Identify which cell holds the provided text, then report its [x, y] central coordinate. 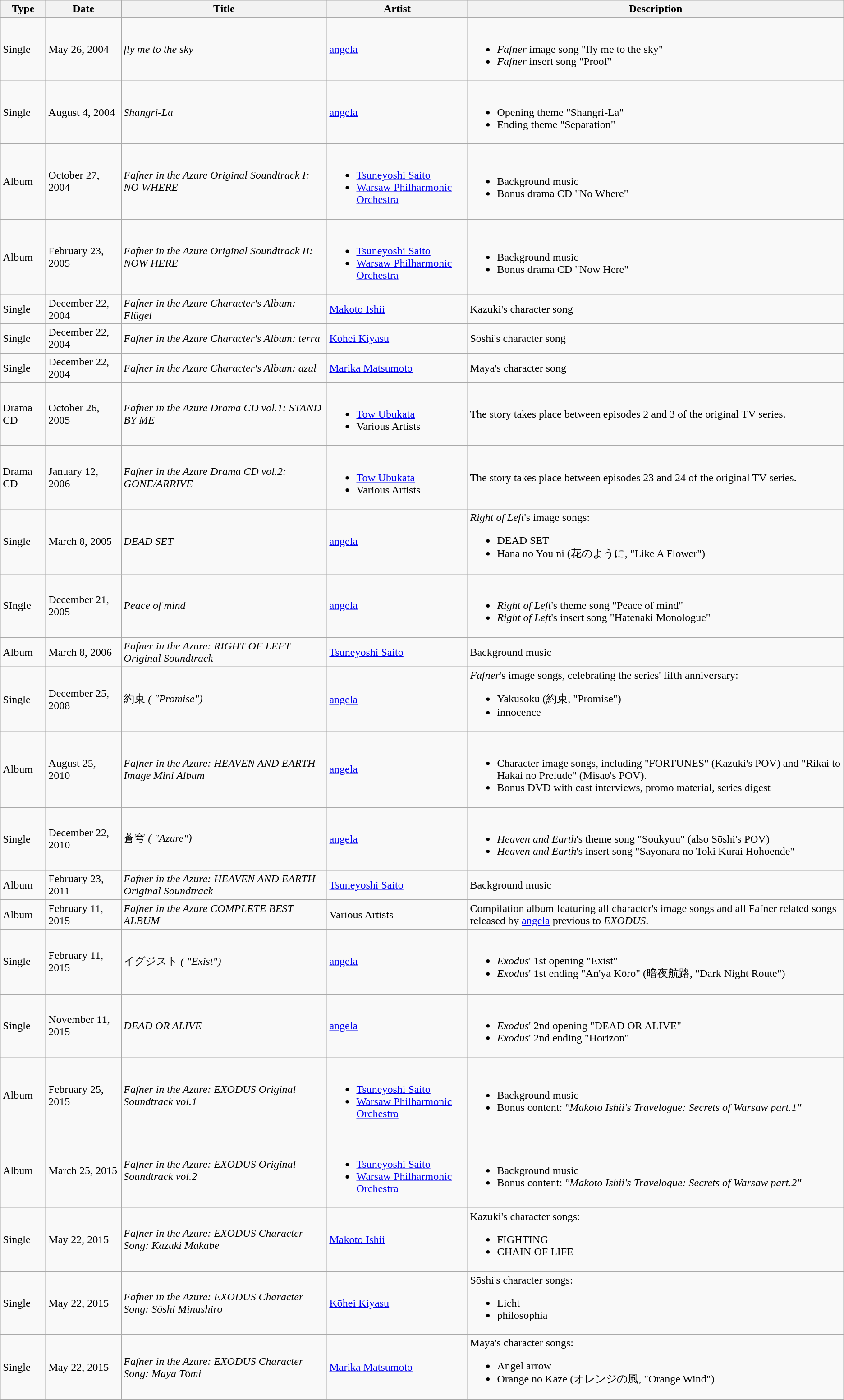
Shangri-La [224, 112]
February 25, 2015 [84, 1095]
Fafner in the Azure Character's Album: terra [224, 338]
Fafner in the Azure: EXODUS Original Soundtrack vol.1 [224, 1095]
November 11, 2015 [84, 1026]
October 26, 2005 [84, 414]
Type [23, 9]
August 25, 2010 [84, 769]
Fafner in the Azure: HEAVEN AND EARTH Original Soundtrack [224, 885]
fly me to the sky [224, 49]
The story takes place between episodes 23 and 24 of the original TV series. [656, 477]
DEAD SET [224, 541]
October 27, 2004 [84, 181]
Kazuki's character songs:FIGHTINGCHAIN OF LIFE [656, 1240]
May 26, 2004 [84, 49]
The story takes place between episodes 2 and 3 of the original TV series. [656, 414]
Background musicBonus drama CD "No Where" [656, 181]
Compilation album featuring all character's image songs and all Fafner related songs released by angela previous to EXODUS. [656, 915]
Fafner in the Azure: EXODUS Character Song: Kazuki Makabe [224, 1240]
Fafner in the Azure Original Soundtrack I: NO WHERE [224, 181]
December 21, 2005 [84, 606]
Fafner in the Azure: EXODUS Character Song: Sōshi Minashiro [224, 1303]
Date [84, 9]
Sōshi's character song [656, 338]
December 22, 2010 [84, 839]
蒼穹 ( "Azure") [224, 839]
December 25, 2008 [84, 699]
Fafner in the Azure: RIGHT OF LEFT Original Soundtrack [224, 652]
Fafner in the Azure: EXODUS Character Song: Maya Tōmi [224, 1368]
イグジスト ( "Exist") [224, 962]
March 8, 2005 [84, 541]
August 4, 2004 [84, 112]
Various Artists [397, 915]
Fafner in the Azure Drama CD vol.2: GONE/ARRIVE [224, 477]
Fafner in the Azure Drama CD vol.1: STAND BY ME [224, 414]
Peace of mind [224, 606]
February 23, 2011 [84, 885]
Background musicBonus content: "Makoto Ishii's Travelogue: Secrets of Warsaw part.2" [656, 1171]
Opening theme "Shangri-La"Ending theme "Separation" [656, 112]
Heaven and Earth's theme song "Soukyuu" (also Sōshi's POV)Heaven and Earth's insert song "Sayonara no Toki Kurai Hohoende" [656, 839]
Title [224, 9]
Artist [397, 9]
Maya's character song [656, 368]
Description [656, 9]
February 23, 2005 [84, 257]
Maya's character songs:Angel arrowOrange no Kaze (オレンジの風, "Orange Wind") [656, 1368]
Exodus' 2nd opening "DEAD OR ALIVE"Exodus' 2nd ending "Horizon" [656, 1026]
約束 ( "Promise") [224, 699]
DEAD OR ALIVE [224, 1026]
Kazuki's character song [656, 309]
March 25, 2015 [84, 1171]
Exodus' 1st opening "Exist"Exodus' 1st ending "An'ya Kōro" (暗夜航路, "Dark Night Route") [656, 962]
Fafner in the Azure Character's Album: azul [224, 368]
Right of Left's image songs:DEAD SETHana no You ni (花のように, "Like A Flower") [656, 541]
Background musicBonus drama CD "Now Here" [656, 257]
Right of Left's theme song "Peace of mind"Right of Left's insert song "Hatenaki Monologue" [656, 606]
Fafner in the Azure: EXODUS Original Soundtrack vol.2 [224, 1171]
Fafner in the Azure Character's Album: Flügel [224, 309]
Fafner in the Azure: HEAVEN AND EARTH Image Mini Album [224, 769]
Background musicBonus content: "Makoto Ishii's Travelogue: Secrets of Warsaw part.1" [656, 1095]
SIngle [23, 606]
Sōshi's character songs:Lichtphilosophia [656, 1303]
Fafner in the Azure Original Soundtrack II: NOW HERE [224, 257]
March 8, 2006 [84, 652]
January 12, 2006 [84, 477]
Fafner in the Azure COMPLETE BEST ALBUM [224, 915]
Fafner image song "fly me to the sky"Fafner insert song "Proof" [656, 49]
Fafner's image songs, celebrating the series' fifth anniversary:Yakusoku (約束, "Promise")innocence [656, 699]
